From the cell containing the given text, extract its center point as (X, Y) coordinate. 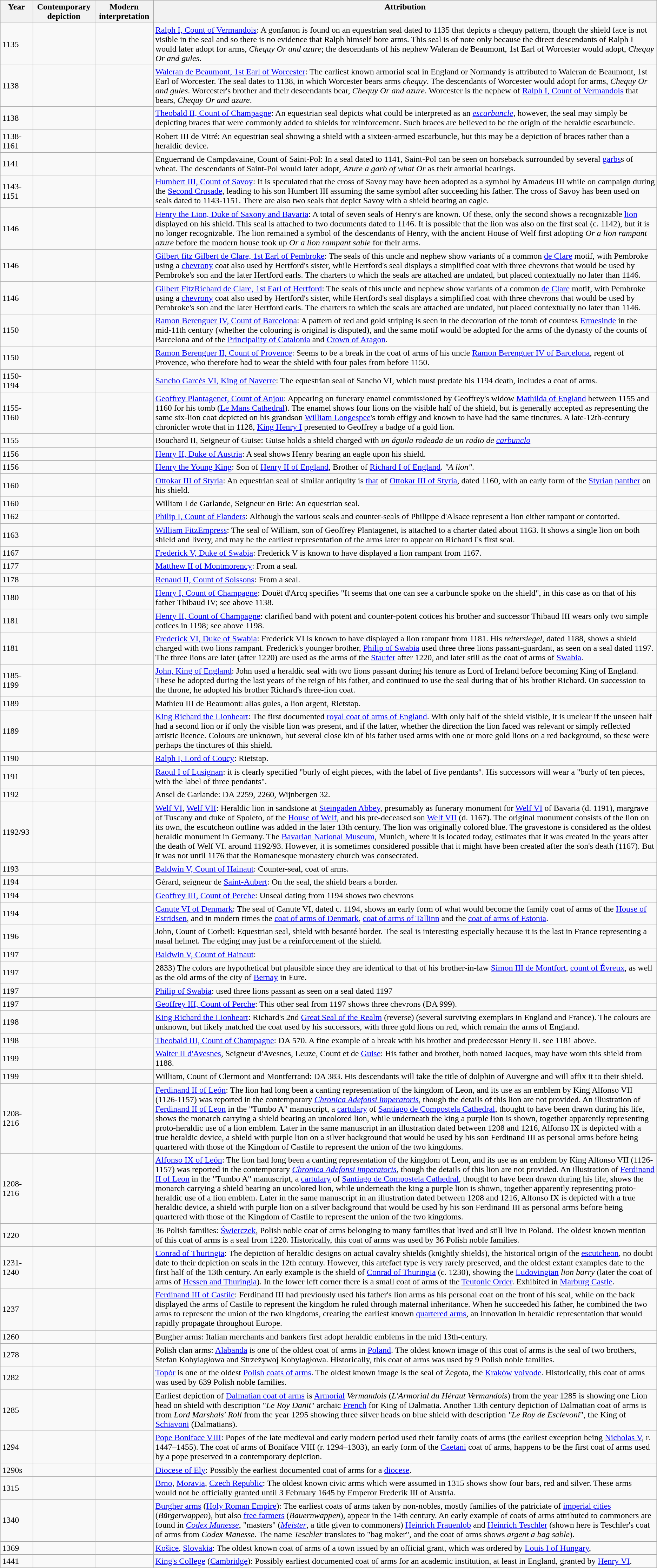
1231-1240 (16, 1267)
Mathieu III de Beaumont: alias gules, a lion argent, Rietstap. (405, 703)
1135 (16, 44)
Sancho Garcés VI, King of Naverre: The equestrian seal of Sancho VI, which must predate his 1194 death, includes a coat of arms. (405, 381)
1315 (16, 1488)
1178 (16, 580)
William, Count of Clermont and Montferrand: DA 383. His descendants will take the title of dolphin of Auvergne and will affix it to their shield. (405, 1077)
1237 (16, 1309)
King's College (Cambridge): Possibly earliest documented coat of arms for an academic institution, at least in England, granted by Henry VI. (405, 1561)
Modern interpretation (124, 12)
Bouchard II, Seigneur of Guise: Guise holds a shield charged with un águila rodeada de un radio de carbunclo (405, 441)
Philip I, Count of Flanders: Although the various seals and counter-seals of Philippe d'Alsace represent a lion either rampant or contorted. (405, 517)
Diocese of Ely: Possibly the earliest documented coat of arms for a diocese. (405, 1470)
Henry the Young King: Son of Henry II of England, Brother of Richard I of England. "A lion". (405, 467)
Henry II, Duke of Austria: A seal shows Henry bearing an eagle upon his shield. (405, 454)
1441 (16, 1561)
1167 (16, 553)
Geoffrey III, Count of Perche: Unseal dating from 1194 shows two chevrons (405, 895)
1155 (16, 441)
William I de Garlande, Seigneur en Brie: An equestrian seal. (405, 503)
Theobald III, Count of Champagne: DA 570. A fine example of a break with his brother and predecessor Henry II. see 1181 above. (405, 1040)
1192/93 (16, 832)
1143-1151 (16, 191)
1220 (16, 1235)
1163 (16, 535)
Ralph I, Lord of Coucy: Rietstap. (405, 759)
1278 (16, 1355)
1141 (16, 164)
Burgher arms: Italian merchants and bankers first adopt heraldic emblems in the mid 13th-century. (405, 1337)
Frederick V, Duke of Swabia: Frederick V is known to have displayed a lion rampant from 1167. (405, 553)
Baldwin V, Count of Hainaut: Counter-seal, coat of arms. (405, 869)
1162 (16, 517)
1294 (16, 1447)
Ansel de Garlande: DA 2259, 2260, Wijnbergen 32. (405, 795)
Walter II d'Avesnes, Seigneur d'Avesnes, Leuze, Count et de Guise: His father and brother, both named Jacques, may have worn this shield from 1188. (405, 1059)
Renaud II, Count of Soissons: From a seal. (405, 580)
1180 (16, 597)
1185-1199 (16, 680)
Baldwin V, Count of Hainaut: (405, 954)
1290s (16, 1470)
Košice, Slovakia: The oldest known coat of arms of a town issued by an official grant, which was ordered by Louis I of Hungary, (405, 1548)
1190 (16, 759)
1282 (16, 1377)
Contemporary depiction (64, 12)
1260 (16, 1337)
1191 (16, 776)
Matthew II of Montmorency: From a seal. (405, 566)
1177 (16, 566)
1138-1161 (16, 141)
Philip of Swabia: used three lions passant as seen on a seal dated 1197 (405, 991)
Geoffrey III, Count of Perche: This other seal from 1197 shows three chevrons (DA 999). (405, 1004)
1369 (16, 1548)
1155-1160 (16, 413)
Attribution (405, 12)
1192 (16, 795)
1285 (16, 1410)
1193 (16, 869)
Gérard, seigneur de Saint-Aubert: On the seal, the shield bears a border. (405, 882)
1340 (16, 1520)
Year (16, 12)
1150-1194 (16, 381)
1196 (16, 937)
